Locate the cell with the specified text and output its [x, y] center coordinate. 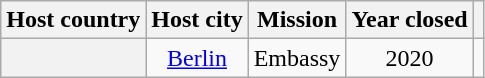
Year closed [410, 20]
2020 [410, 58]
Mission [297, 20]
Berlin [197, 58]
Host city [197, 20]
Embassy [297, 58]
Host country [74, 20]
